Scan for the cell matching the given text and deliver its (x, y) coordinate at center. 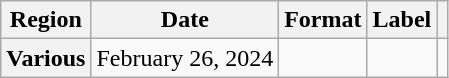
Label (402, 20)
Format (323, 20)
Region (46, 20)
February 26, 2024 (185, 58)
Date (185, 20)
Various (46, 58)
